Extract the [x, y] coordinate from the center of the cell holding the provided text.  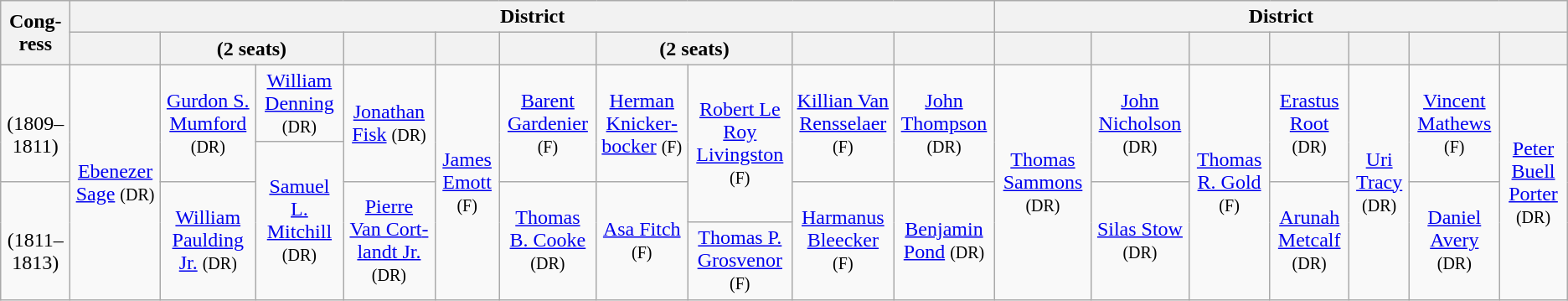
Erastus Root (DR) [1310, 123]
Barent Gardenier (F) [548, 123]
Harmanus Bleecker (F) [843, 241]
Samuel L. Mitchill (DR) [299, 221]
Thomas B. Cooke (DR) [548, 241]
Herman Knicker­bocker (F) [642, 123]
Thomas Sammons (DR) [1042, 182]
John Thompson (DR) [945, 123]
James Emott (F) [467, 182]
William Paulding Jr. (DR) [208, 241]
Asa Fitch (F) [642, 241]
Silas Stow (DR) [1141, 241]
Killian Van Rens­selaer (F) [843, 123]
Uri Tracy (DR) [1380, 182]
Vincent Mathews (F) [1454, 123]
Gurdon S. Mumford (DR) [208, 123]
Jonathan Fisk (DR) [389, 123]
Daniel Avery (DR) [1454, 241]
Thomas P. Grosvenor (F) [740, 261]
Benjamin Pond (DR) [945, 241]
Peter Buell Porter (DR) [1533, 182]
(1811–1813) [35, 241]
Pierre Van Cort­landt Jr. (DR) [389, 241]
Arunah Metcalf (DR) [1310, 241]
(1809–1811) [35, 123]
Thomas R. Gold (F) [1229, 182]
Robert Le Roy Livings­ton (F) [740, 143]
Cong­ress [35, 33]
John Nicholson (DR) [1141, 123]
William Denning (DR) [299, 103]
Ebenezer Sage (DR) [116, 182]
